Identify which cell holds the provided text, then report its (X, Y) central coordinate. 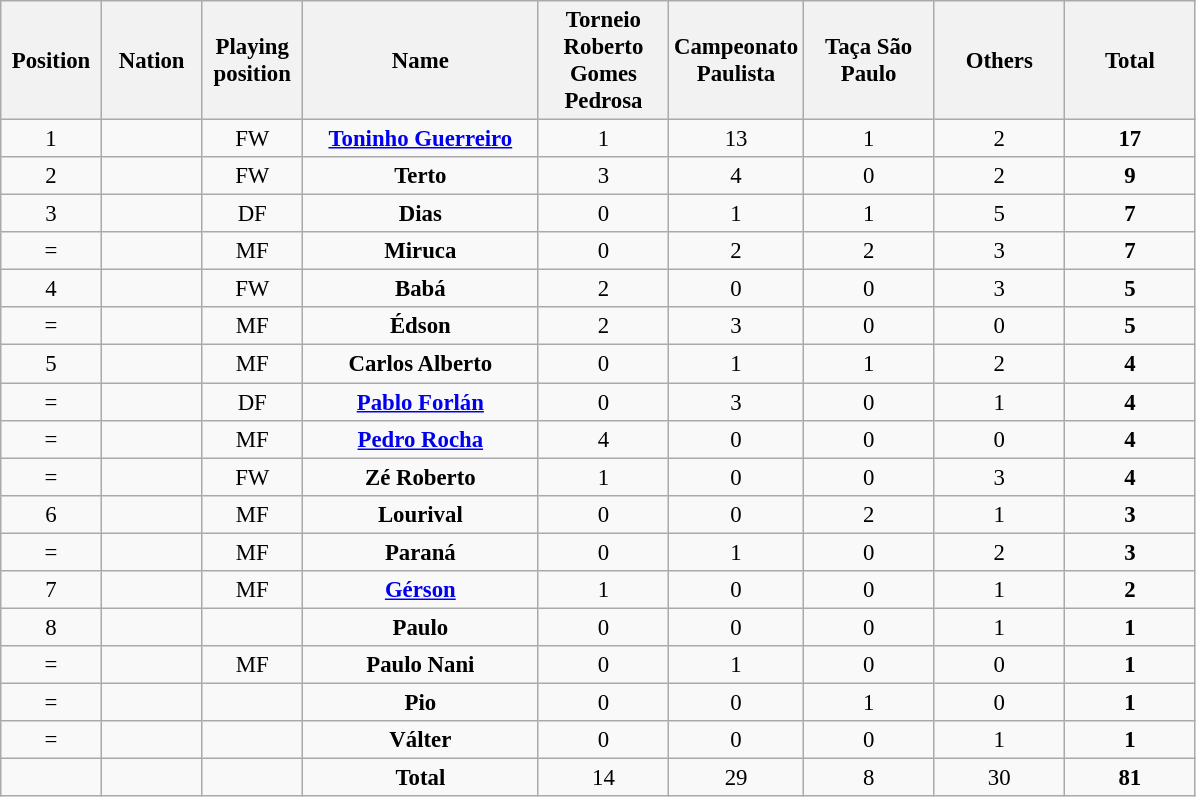
Playing position (252, 60)
Pio (421, 702)
14 (604, 778)
Babá (421, 289)
Carlos Alberto (421, 364)
29 (736, 778)
9 (1130, 176)
Terto (421, 176)
Paraná (421, 552)
Zé Roberto (421, 477)
6 (52, 514)
Toninho Guerreiro (421, 139)
Torneio Roberto Gomes Pedrosa (604, 60)
Paulo (421, 627)
Válter (421, 740)
Gérson (421, 590)
Édson (421, 327)
Pablo Forlán (421, 402)
Position (52, 60)
Taça São Paulo (868, 60)
Nation (152, 60)
81 (1130, 778)
Paulo Nani (421, 665)
Pedro Rocha (421, 439)
17 (1130, 139)
13 (736, 139)
Miruca (421, 251)
Campeonato Paulista (736, 60)
30 (1000, 778)
Others (1000, 60)
Name (421, 60)
Dias (421, 214)
Lourival (421, 514)
